Return (X, Y) of the center of cell containing provided text 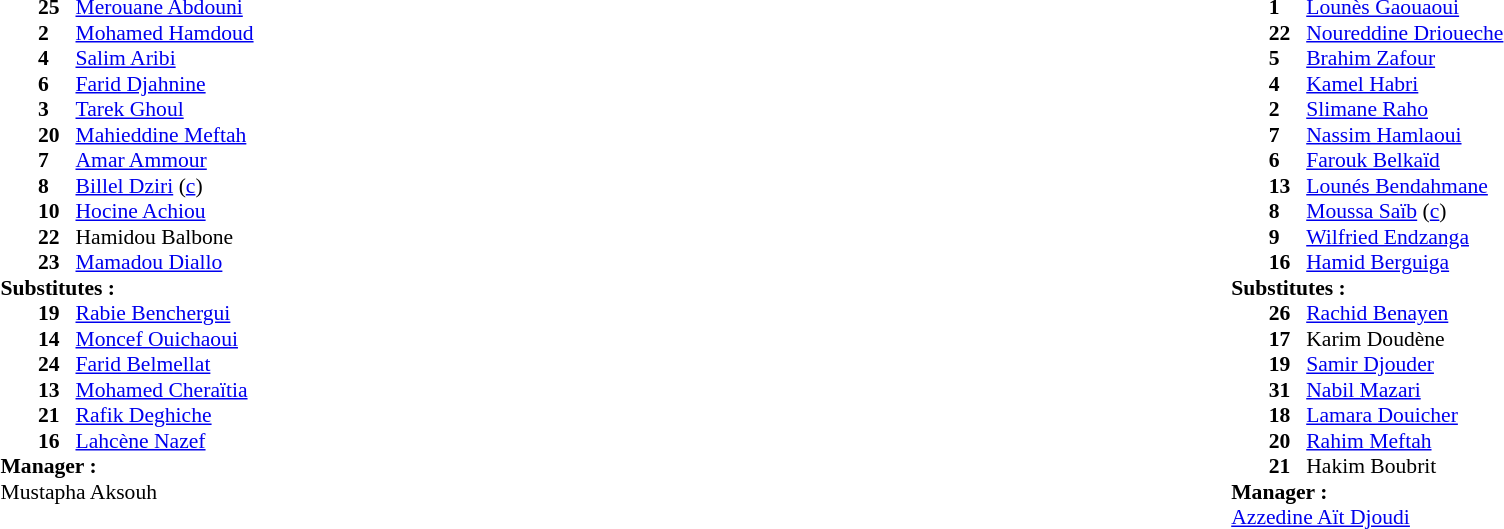
Hocine Achiou (226, 211)
Rabie Benchergui (226, 313)
Mohamed Hamdoud (226, 33)
Salim Aribi (226, 59)
5 (1288, 59)
Farid Belmellat (226, 365)
Amar Ammour (226, 161)
31 (1288, 390)
26 (1288, 313)
Manager : (188, 467)
17 (1288, 339)
Moncef Ouichaoui (226, 339)
Mustapha Aksouh (188, 492)
24 (57, 365)
Rafik Deghiche (226, 415)
Hamidou Balbone (226, 237)
Mahieddine Meftah (226, 135)
3 (57, 109)
Mamadou Diallo (226, 263)
Farid Djahnine (226, 84)
10 (57, 211)
Substitutes : (188, 288)
Billel Dziri (c) (226, 186)
18 (1288, 415)
Mohamed Cheraïtia (226, 390)
23 (57, 263)
14 (57, 339)
Lahcène Nazef (226, 441)
9 (1288, 237)
Tarek Ghoul (226, 109)
